Extract the [X, Y] coordinate from the center of the cell holding the provided text.  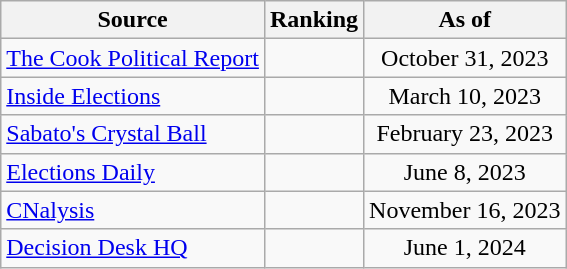
March 10, 2023 [465, 96]
June 8, 2023 [465, 172]
November 16, 2023 [465, 210]
CNalysis [133, 210]
June 1, 2024 [465, 248]
Decision Desk HQ [133, 248]
Elections Daily [133, 172]
October 31, 2023 [465, 58]
Sabato's Crystal Ball [133, 134]
The Cook Political Report [133, 58]
Source [133, 20]
February 23, 2023 [465, 134]
As of [465, 20]
Ranking [314, 20]
Inside Elections [133, 96]
